For the text-containing cell, return its midpoint in [X, Y] coordinate format. 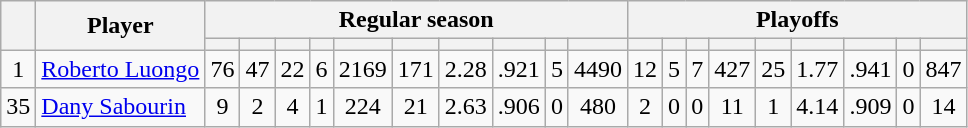
35 [18, 107]
Player [120, 26]
14 [944, 107]
9 [222, 107]
Roberto Luongo [120, 69]
2169 [362, 69]
4490 [598, 69]
.921 [518, 69]
171 [416, 69]
6 [322, 69]
Dany Sabourin [120, 107]
21 [416, 107]
2.63 [466, 107]
480 [598, 107]
224 [362, 107]
12 [644, 69]
11 [732, 107]
.906 [518, 107]
.909 [870, 107]
25 [774, 69]
76 [222, 69]
2.28 [466, 69]
Playoffs [797, 20]
4 [292, 107]
Regular season [416, 20]
7 [698, 69]
847 [944, 69]
.941 [870, 69]
4.14 [818, 107]
427 [732, 69]
47 [258, 69]
22 [292, 69]
1.77 [818, 69]
